Output the [x, y] coordinate of the center of the cell containing the given text.  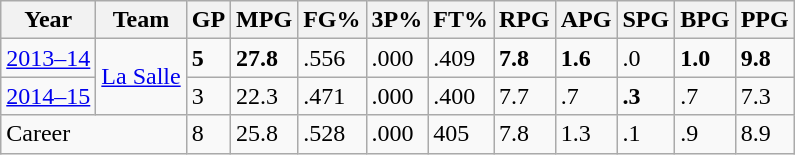
Year [48, 20]
3P% [397, 20]
.409 [461, 58]
.3 [646, 96]
25.8 [264, 134]
9.8 [764, 58]
Team [141, 20]
8 [208, 134]
2014–15 [48, 96]
8.9 [764, 134]
SPG [646, 20]
5 [208, 58]
La Salle [141, 77]
BPG [705, 20]
1.3 [586, 134]
.528 [332, 134]
405 [461, 134]
FG% [332, 20]
GP [208, 20]
27.8 [264, 58]
RPG [525, 20]
7.3 [764, 96]
PPG [764, 20]
.400 [461, 96]
Career [94, 134]
.556 [332, 58]
APG [586, 20]
2013–14 [48, 58]
1.6 [586, 58]
3 [208, 96]
1.0 [705, 58]
.0 [646, 58]
FT% [461, 20]
7.7 [525, 96]
.1 [646, 134]
.9 [705, 134]
22.3 [264, 96]
MPG [264, 20]
.471 [332, 96]
